Scan for the cell matching the given text and deliver its [X, Y] coordinate at center. 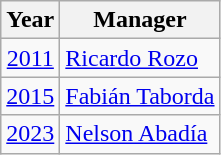
Manager [140, 20]
Ricardo Rozo [140, 58]
2023 [30, 134]
Year [30, 20]
2011 [30, 58]
2015 [30, 96]
Nelson Abadía [140, 134]
Fabián Taborda [140, 96]
